Identify which cell holds the provided text, then report its (x, y) central coordinate. 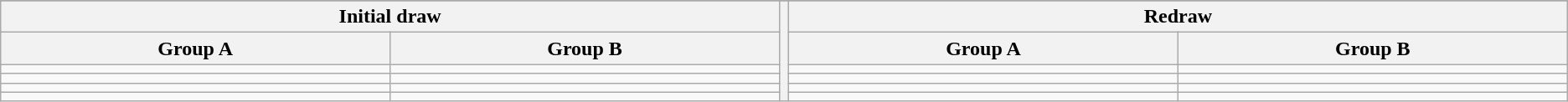
Initial draw (390, 17)
Redraw (1179, 17)
